Find where the given text appears and provide that cell's center as [X, Y] coordinate. 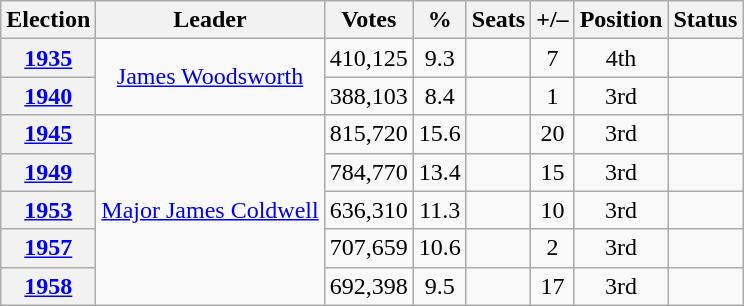
815,720 [368, 134]
1935 [48, 58]
Election [48, 20]
410,125 [368, 58]
692,398 [368, 286]
11.3 [440, 210]
17 [552, 286]
13.4 [440, 172]
% [440, 20]
707,659 [368, 248]
1958 [48, 286]
James Woodsworth [210, 77]
1957 [48, 248]
15.6 [440, 134]
20 [552, 134]
Leader [210, 20]
9.3 [440, 58]
1945 [48, 134]
10 [552, 210]
Position [621, 20]
2 [552, 248]
Major James Coldwell [210, 210]
1 [552, 96]
8.4 [440, 96]
784,770 [368, 172]
9.5 [440, 286]
1949 [48, 172]
7 [552, 58]
636,310 [368, 210]
Status [706, 20]
388,103 [368, 96]
10.6 [440, 248]
Votes [368, 20]
+/– [552, 20]
1953 [48, 210]
4th [621, 58]
1940 [48, 96]
15 [552, 172]
Seats [498, 20]
